Output the (x, y) coordinate of the center of the cell containing the given text.  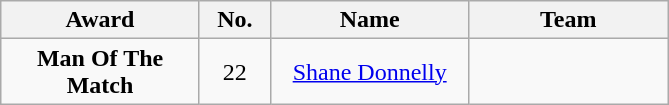
Shane Donnelly (370, 72)
Man Of The Match (100, 72)
No. (234, 20)
Team (568, 20)
Name (370, 20)
Award (100, 20)
22 (234, 72)
